Provide the (X, Y) coordinate of the cell's center where the given text is located.  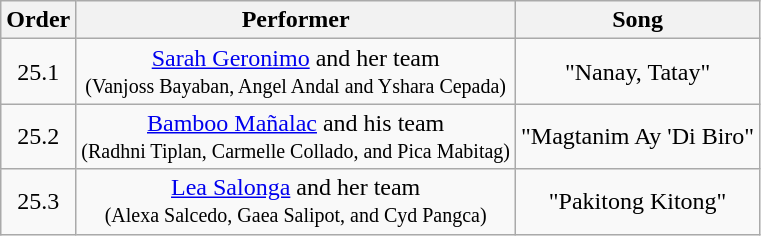
"Pakitong Kitong" (638, 202)
25.3 (38, 202)
"Magtanim Ay 'Di Biro" (638, 136)
Bamboo Mañalac and his team (Radhni Tiplan, Carmelle Collado, and Pica Mabitag) (296, 136)
Sarah Geronimo and her team (Vanjoss Bayaban, Angel Andal and Yshara Cepada) (296, 72)
Lea Salonga and her team (Alexa Salcedo, Gaea Salipot, and Cyd Pangca) (296, 202)
25.1 (38, 72)
25.2 (38, 136)
Performer (296, 20)
Song (638, 20)
Order (38, 20)
"Nanay, Tatay" (638, 72)
